For the text-containing cell, return its midpoint in (x, y) coordinate format. 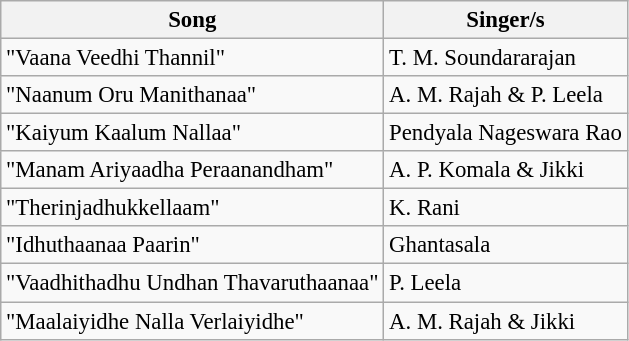
A. M. Rajah & Jikki (506, 321)
"Idhuthaanaa Paarin" (192, 245)
Ghantasala (506, 245)
Song (192, 20)
"Vaadhithadhu Undhan Thavaruthaanaa" (192, 283)
P. Leela (506, 283)
"Naanum Oru Manithanaa" (192, 95)
A. M. Rajah & P. Leela (506, 95)
"Vaana Veedhi Thannil" (192, 58)
"Therinjadhukkellaam" (192, 208)
T. M. Soundararajan (506, 58)
K. Rani (506, 208)
Pendyala Nageswara Rao (506, 133)
Singer/s (506, 20)
"Manam Ariyaadha Peraanandham" (192, 170)
"Kaiyum Kaalum Nallaa" (192, 133)
"Maalaiyidhe Nalla Verlaiyidhe" (192, 321)
A. P. Komala & Jikki (506, 170)
